Search for the cell housing the specified text and yield its [X, Y] center coordinate. 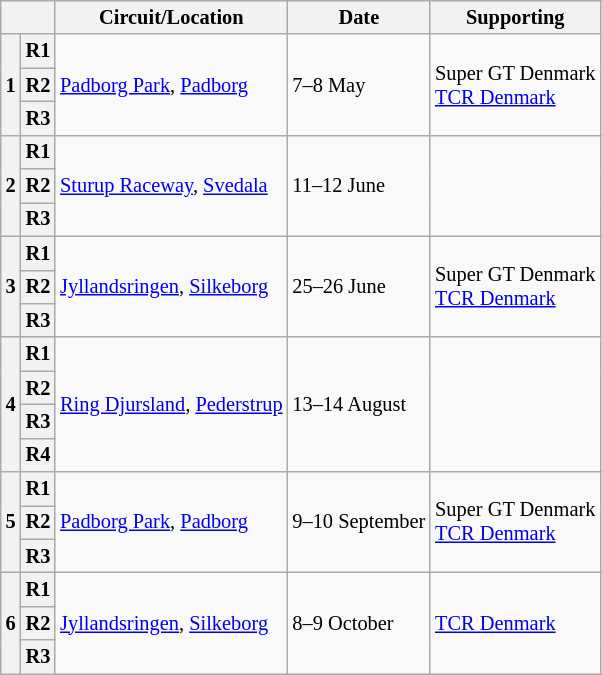
R4 [38, 455]
Date [358, 17]
1 [11, 84]
Ring Djursland, Pederstrup [171, 404]
Supporting [515, 17]
5 [11, 522]
9–10 September [358, 522]
6 [11, 622]
2 [11, 186]
TCR Denmark [515, 622]
8–9 October [358, 622]
4 [11, 404]
Circuit/Location [171, 17]
Sturup Raceway, Svedala [171, 186]
7–8 May [358, 84]
11–12 June [358, 186]
13–14 August [358, 404]
25–26 June [358, 286]
3 [11, 286]
